Identify which cell holds the provided text, then report its [X, Y] central coordinate. 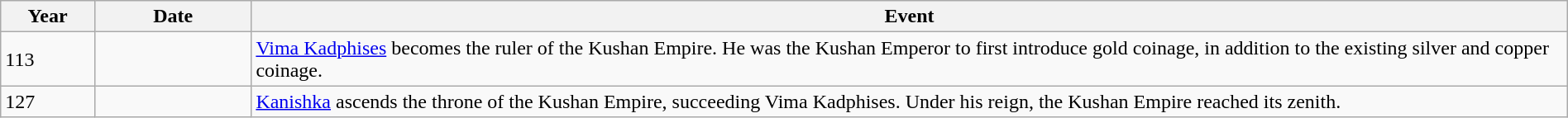
Event [910, 17]
113 [48, 59]
127 [48, 101]
Kanishka ascends the throne of the Kushan Empire, succeeding Vima Kadphises. Under his reign, the Kushan Empire reached its zenith. [910, 101]
Date [172, 17]
Year [48, 17]
